Output the (X, Y) coordinate of the center of the cell containing the given text.  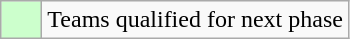
Teams qualified for next phase (196, 20)
